Return [X, Y] of the center of cell containing provided text 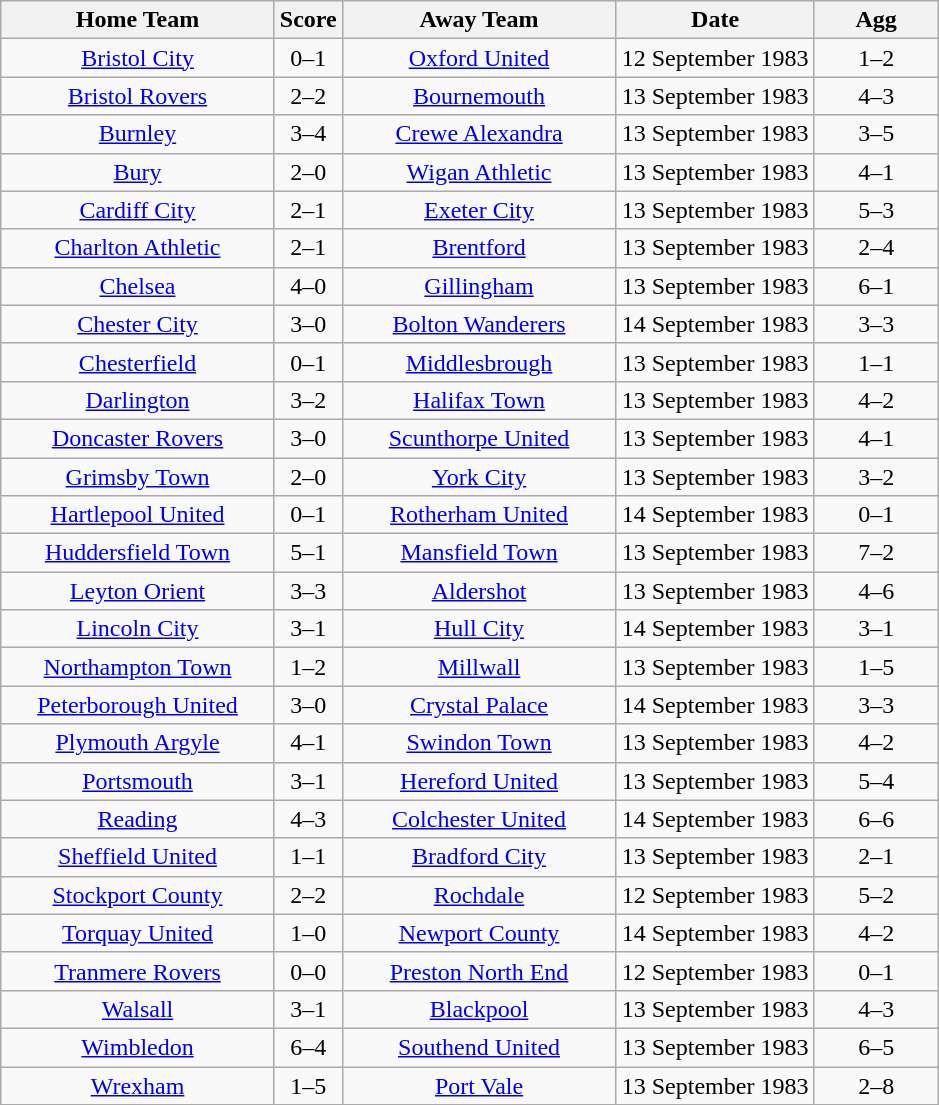
Exeter City [479, 210]
Hull City [479, 629]
3–4 [308, 134]
Bristol City [138, 58]
Bournemouth [479, 96]
Southend United [479, 1047]
Darlington [138, 400]
6–5 [876, 1047]
4–6 [876, 591]
Rochdale [479, 895]
4–0 [308, 286]
Torquay United [138, 933]
Halifax Town [479, 400]
Newport County [479, 933]
5–2 [876, 895]
Stockport County [138, 895]
Rotherham United [479, 515]
Preston North End [479, 971]
Swindon Town [479, 743]
Colchester United [479, 819]
Aldershot [479, 591]
Blackpool [479, 1009]
Northampton Town [138, 667]
Reading [138, 819]
Scunthorpe United [479, 438]
Home Team [138, 20]
Cardiff City [138, 210]
Walsall [138, 1009]
Date [716, 20]
Score [308, 20]
6–1 [876, 286]
Grimsby Town [138, 477]
3–5 [876, 134]
5–4 [876, 781]
Crewe Alexandra [479, 134]
Chester City [138, 324]
Hereford United [479, 781]
Chesterfield [138, 362]
Wimbledon [138, 1047]
Bury [138, 172]
Middlesbrough [479, 362]
Doncaster Rovers [138, 438]
Peterborough United [138, 705]
Wrexham [138, 1085]
Mansfield Town [479, 553]
Millwall [479, 667]
Bolton Wanderers [479, 324]
Charlton Athletic [138, 248]
Huddersfield Town [138, 553]
1–0 [308, 933]
Port Vale [479, 1085]
Oxford United [479, 58]
Gillingham [479, 286]
6–6 [876, 819]
Crystal Palace [479, 705]
York City [479, 477]
5–3 [876, 210]
2–8 [876, 1085]
Bradford City [479, 857]
Away Team [479, 20]
Bristol Rovers [138, 96]
0–0 [308, 971]
7–2 [876, 553]
Brentford [479, 248]
Tranmere Rovers [138, 971]
Chelsea [138, 286]
Burnley [138, 134]
Sheffield United [138, 857]
Plymouth Argyle [138, 743]
Leyton Orient [138, 591]
Lincoln City [138, 629]
2–4 [876, 248]
Portsmouth [138, 781]
5–1 [308, 553]
Hartlepool United [138, 515]
Wigan Athletic [479, 172]
6–4 [308, 1047]
Agg [876, 20]
